Provide the (X, Y) coordinate of the cell's center where the given text is located.  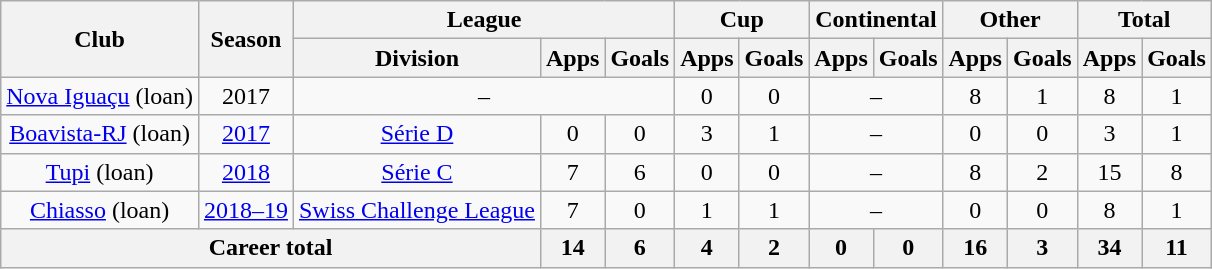
Career total (271, 248)
16 (975, 248)
2018 (246, 172)
Boavista-RJ (loan) (100, 134)
Club (100, 39)
Season (246, 39)
34 (1109, 248)
Tupi (loan) (100, 172)
Division (416, 58)
Other (1010, 20)
15 (1109, 172)
2018–19 (246, 210)
4 (707, 248)
Série C (416, 172)
11 (1177, 248)
Continental (876, 20)
Total (1144, 20)
Série D (416, 134)
League (484, 20)
Chiasso (loan) (100, 210)
14 (572, 248)
Swiss Challenge League (416, 210)
Nova Iguaçu (loan) (100, 96)
Cup (742, 20)
